For the text-containing cell, return its midpoint in [X, Y] coordinate format. 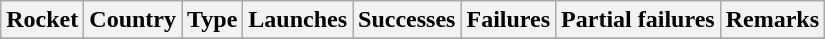
Rocket [42, 20]
Country [133, 20]
Partial failures [638, 20]
Failures [508, 20]
Remarks [772, 20]
Launches [298, 20]
Successes [407, 20]
Type [212, 20]
